Search for the cell housing the specified text and yield its [x, y] center coordinate. 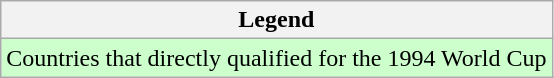
Legend [276, 20]
Countries that directly qualified for the 1994 World Cup [276, 58]
